Output the (x, y) coordinate of the center of the cell containing the given text.  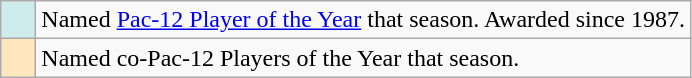
Named Pac-12 Player of the Year that season. Awarded since 1987. (364, 20)
Named co-Pac-12 Players of the Year that season. (364, 58)
